Identify which cell holds the provided text, then report its [X, Y] central coordinate. 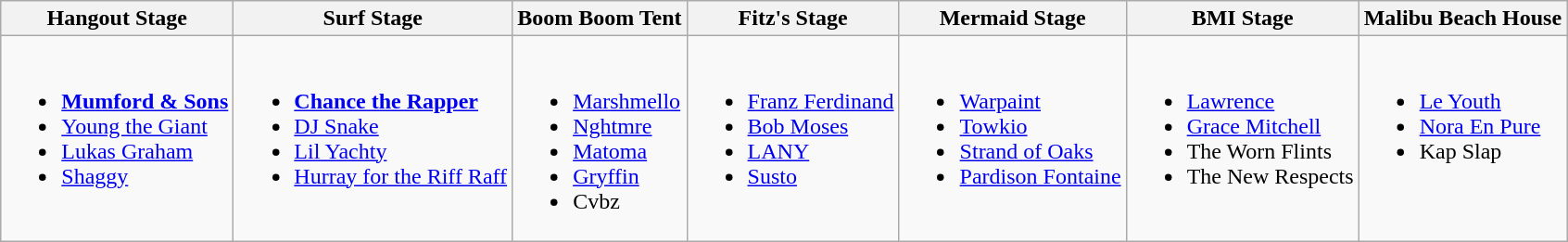
Boom Boom Tent [600, 19]
Le YouthNora En PureKap Slap [1462, 139]
Fitz's Stage [793, 19]
Chance the RapperDJ SnakeLil YachtyHurray for the Riff Raff [373, 139]
MarshmelloNghtmreMatomaGryffinCvbz [600, 139]
Surf Stage [373, 19]
BMI Stage [1242, 19]
LawrenceGrace MitchellThe Worn FlintsThe New Respects [1242, 139]
Malibu Beach House [1462, 19]
Franz FerdinandBob MosesLANYSusto [793, 139]
Mermaid Stage [1012, 19]
Hangout Stage [117, 19]
Mumford & SonsYoung the GiantLukas GrahamShaggy [117, 139]
WarpaintTowkioStrand of OaksPardison Fontaine [1012, 139]
